Provide the [x, y] coordinate of the cell's center where the given text is located.  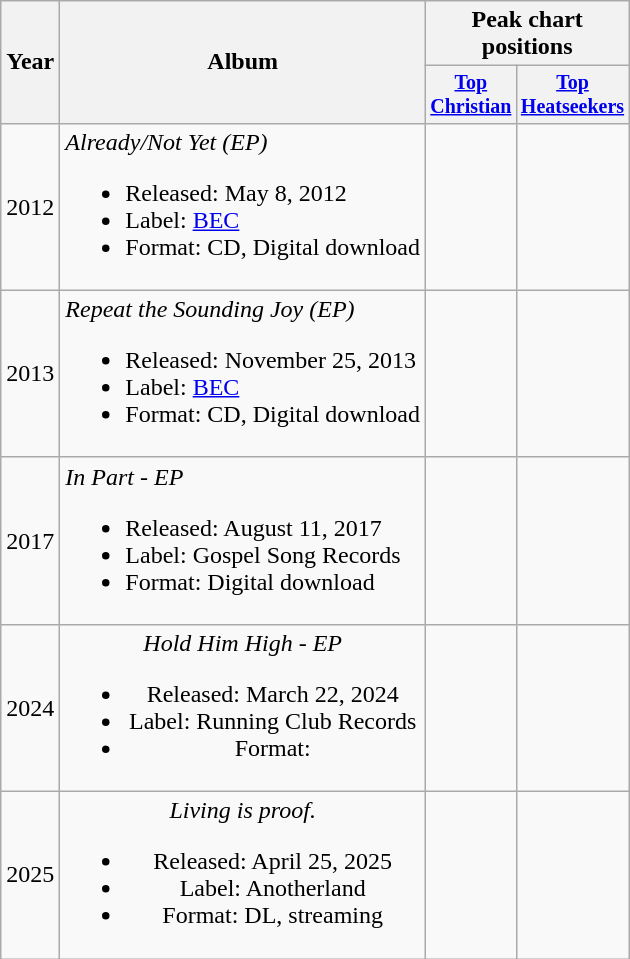
In Part - EPReleased: August 11, 2017Label: Gospel Song RecordsFormat: Digital download [243, 540]
2012 [30, 206]
Peak chart positions [528, 34]
Hold Him High - EPReleased: March 22, 2024Label: Running Club RecordsFormat: [243, 708]
TopChristian [472, 94]
Repeat the Sounding Joy (EP)Released: November 25, 2013Label: BECFormat: CD, Digital download [243, 374]
2024 [30, 708]
2025 [30, 876]
2013 [30, 374]
Year [30, 62]
2017 [30, 540]
TopHeatseekers [572, 94]
Album [243, 62]
Already/Not Yet (EP)Released: May 8, 2012Label: BECFormat: CD, Digital download [243, 206]
Living is proof.Released: April 25, 2025Label: AnotherlandFormat: DL, streaming [243, 876]
